Output the [X, Y] coordinate of the center of the cell containing the given text.  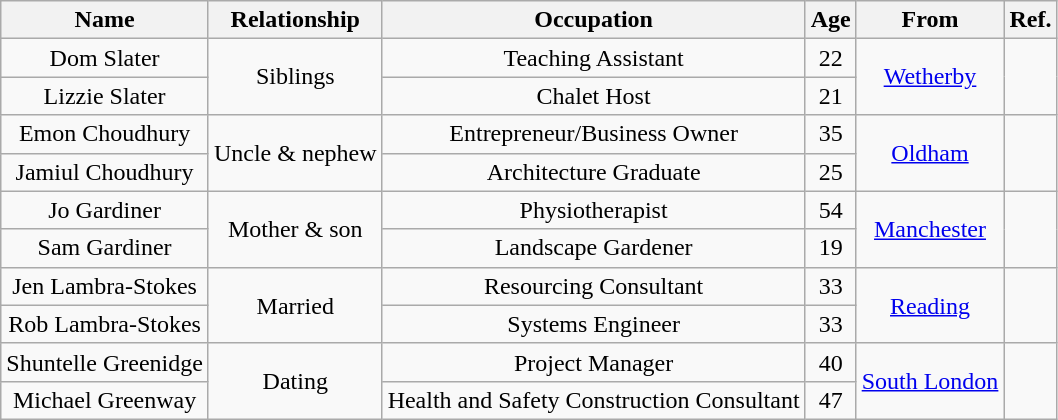
Rob Lambra-Stokes [105, 324]
Married [295, 305]
Wetherby [930, 77]
Ref. [1030, 20]
Manchester [930, 229]
Lizzie Slater [105, 96]
47 [830, 400]
Jen Lambra-Stokes [105, 286]
Occupation [594, 20]
Jo Gardiner [105, 210]
54 [830, 210]
South London [930, 381]
From [930, 20]
Reading [930, 305]
Landscape Gardener [594, 248]
Oldham [930, 153]
Mother & son [295, 229]
40 [830, 362]
Resourcing Consultant [594, 286]
19 [830, 248]
Emon Choudhury [105, 134]
Entrepreneur/Business Owner [594, 134]
Age [830, 20]
Teaching Assistant [594, 58]
Jamiul Choudhury [105, 172]
35 [830, 134]
Dating [295, 381]
Dom Slater [105, 58]
Physiotherapist [594, 210]
Name [105, 20]
Project Manager [594, 362]
Uncle & nephew [295, 153]
Michael Greenway [105, 400]
Sam Gardiner [105, 248]
Systems Engineer [594, 324]
Health and Safety Construction Consultant [594, 400]
22 [830, 58]
Relationship [295, 20]
Chalet Host [594, 96]
Shuntelle Greenidge [105, 362]
Siblings [295, 77]
25 [830, 172]
Architecture Graduate [594, 172]
21 [830, 96]
